Provide the (X, Y) coordinate of the cell's center where the given text is located.  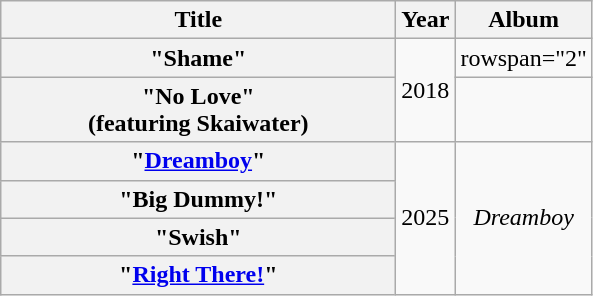
"Big Dummy!" (198, 199)
2025 (426, 218)
rowspan="2" (524, 58)
"Shame" (198, 58)
Dreamboy (524, 218)
"Dreamboy" (198, 161)
Title (198, 20)
"No Love"(featuring Skaiwater) (198, 110)
"Right There!" (198, 275)
Album (524, 20)
"Swish" (198, 237)
2018 (426, 90)
Year (426, 20)
